Locate the cell with the specified text and output its [X, Y] center coordinate. 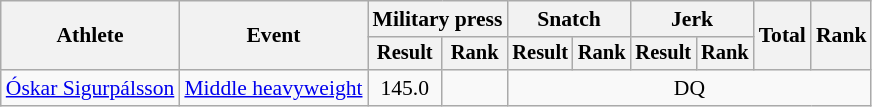
Military press [438, 19]
Óskar Sigurpálsson [90, 88]
Jerk [692, 19]
Total [782, 36]
Athlete [90, 36]
145.0 [405, 88]
DQ [689, 88]
Event [273, 36]
Snatch [568, 19]
Middle heavyweight [273, 88]
